Pinpoint the cell where the given text exists, returning its (X, Y) midpoint coordinate. 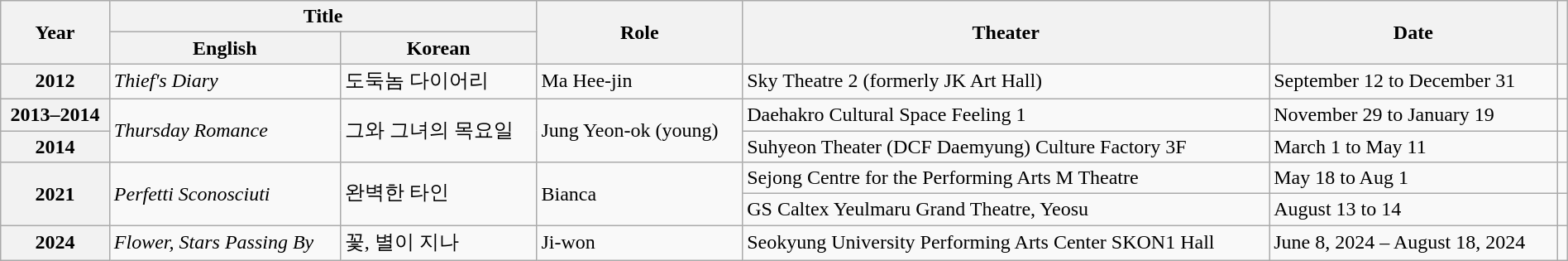
August 13 to 14 (1413, 210)
Ma Hee-jin (640, 81)
Sky Theatre 2 (formerly JK Art Hall) (1006, 81)
Title (323, 17)
June 8, 2024 – August 18, 2024 (1413, 244)
Year (55, 32)
Bianca (640, 194)
Suhyeon Theater (DCF Daemyung) Culture Factory 3F (1006, 147)
2021 (55, 194)
2024 (55, 244)
Ji-won (640, 244)
그와 그녀의 목요일 (438, 130)
March 1 to May 11 (1413, 147)
Role (640, 32)
Flower, Stars Passing By (225, 244)
Daehakro Cultural Space Feeling 1 (1006, 114)
도둑놈 다이어리 (438, 81)
Thursday Romance (225, 130)
2014 (55, 147)
Korean (438, 48)
Date (1413, 32)
May 18 to Aug 1 (1413, 178)
Seokyung University Performing Arts Center SKON1 Hall (1006, 244)
완벽한 타인 (438, 194)
GS Caltex Yeulmaru Grand Theatre, Yeosu (1006, 210)
Jung Yeon-ok (young) (640, 130)
Theater (1006, 32)
English (225, 48)
Perfetti Sconosciuti (225, 194)
November 29 to January 19 (1413, 114)
2013–2014 (55, 114)
September 12 to December 31 (1413, 81)
Thief's Diary (225, 81)
꽃, 별이 지나 (438, 244)
Sejong Centre for the Performing Arts M Theatre (1006, 178)
2012 (55, 81)
